Search for the cell housing the specified text and yield its [X, Y] center coordinate. 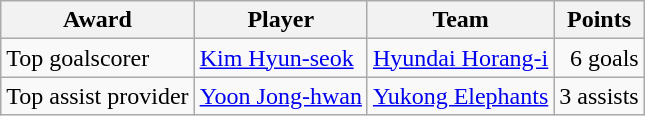
Hyundai Horang-i [460, 58]
Kim Hyun-seok [280, 58]
Top goalscorer [98, 58]
Yukong Elephants [460, 96]
Top assist provider [98, 96]
Yoon Jong-hwan [280, 96]
Player [280, 20]
Award [98, 20]
3 assists [599, 96]
Team [460, 20]
Points [599, 20]
6 goals [599, 58]
